Search for the cell housing the specified text and yield its (X, Y) center coordinate. 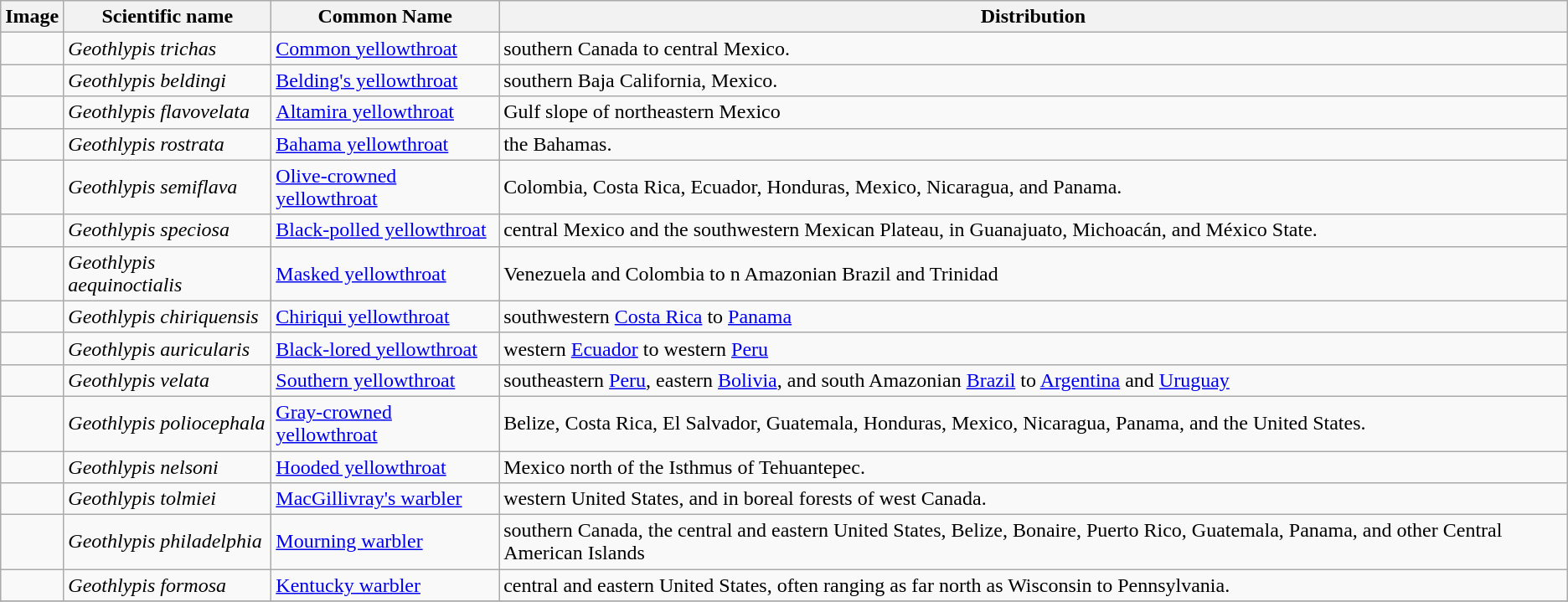
Chiriqui yellowthroat (385, 316)
Kentucky warbler (385, 585)
central and eastern United States, often ranging as far north as Wisconsin to Pennsylvania. (1034, 585)
Geothlypis aequinoctialis (168, 273)
southeastern Peru, eastern Bolivia, and south Amazonian Brazil to Argentina and Uruguay (1034, 380)
Geothlypis flavovelata (168, 112)
Masked yellowthroat (385, 273)
the Bahamas. (1034, 144)
central Mexico and the southwestern Mexican Plateau, in Guanajuato, Michoacán, and México State. (1034, 230)
Mourning warbler (385, 543)
Common Name (385, 17)
Geothlypis formosa (168, 585)
Olive-crowned yellowthroat (385, 188)
Geothlypis trichas (168, 49)
western Ecuador to western Peru (1034, 348)
Colombia, Costa Rica, Ecuador, Honduras, Mexico, Nicaragua, and Panama. (1034, 188)
Common yellowthroat (385, 49)
Geothlypis rostrata (168, 144)
Gulf slope of northeastern Mexico (1034, 112)
southwestern Costa Rica to Panama (1034, 316)
western United States, and in boreal forests of west Canada. (1034, 499)
Scientific name (168, 17)
Geothlypis tolmiei (168, 499)
Black-lored yellowthroat (385, 348)
Bahama yellowthroat (385, 144)
southern Canada to central Mexico. (1034, 49)
Black-polled yellowthroat (385, 230)
Geothlypis velata (168, 380)
Belding's yellowthroat (385, 80)
Hooded yellowthroat (385, 466)
Mexico north of the Isthmus of Tehuantepec. (1034, 466)
Geothlypis nelsoni (168, 466)
Geothlypis poliocephala (168, 424)
Geothlypis chiriquensis (168, 316)
Geothlypis speciosa (168, 230)
Geothlypis philadelphia (168, 543)
MacGillivray's warbler (385, 499)
southern Canada, the central and eastern United States, Belize, Bonaire, Puerto Rico, Guatemala, Panama, and other Central American Islands (1034, 543)
Distribution (1034, 17)
Altamira yellowthroat (385, 112)
Geothlypis beldingi (168, 80)
Image (32, 17)
southern Baja California, Mexico. (1034, 80)
Geothlypis semiflava (168, 188)
Southern yellowthroat (385, 380)
Venezuela and Colombia to n Amazonian Brazil and Trinidad (1034, 273)
Geothlypis auricularis (168, 348)
Belize, Costa Rica, El Salvador, Guatemala, Honduras, Mexico, Nicaragua, Panama, and the United States. (1034, 424)
Gray-crowned yellowthroat (385, 424)
